Determine the [X, Y] coordinate at the center of the cell enclosing the given text.  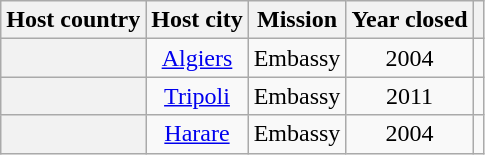
2011 [410, 96]
Tripoli [197, 96]
Host country [74, 20]
Harare [197, 134]
Host city [197, 20]
Algiers [197, 58]
Year closed [410, 20]
Mission [297, 20]
